Provide the [x, y] coordinate of the cell's center where the given text is located.  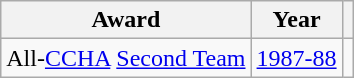
All-CCHA Second Team [126, 58]
1987-88 [296, 58]
Award [126, 20]
Year [296, 20]
